Scan for the cell matching the given text and deliver its (X, Y) coordinate at center. 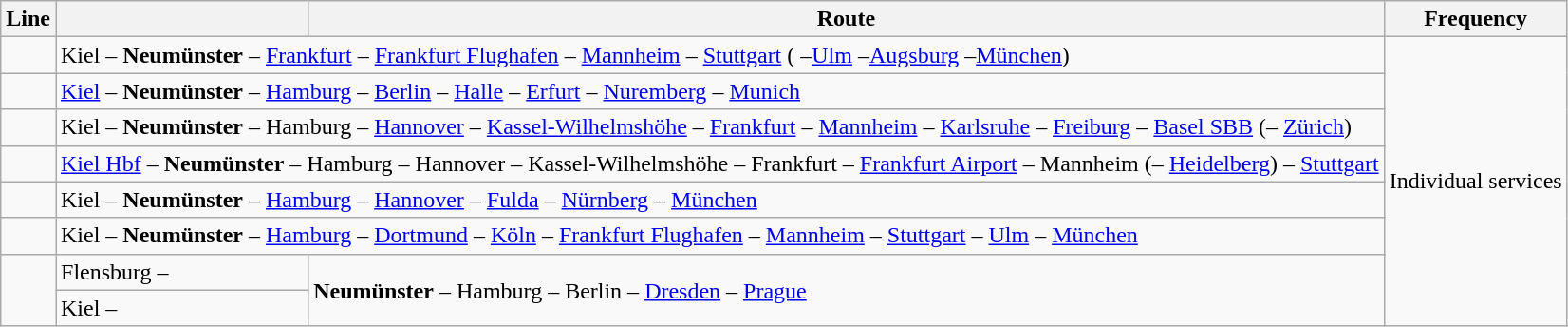
Kiel – Neumünster – Hamburg – Hannover – Kassel-Wilhelmshöhe – Frankfurt – Mannheim – Karlsruhe – Freiburg – Basel SBB (– Zürich) (719, 127)
Kiel – Neumünster – Hamburg – Hannover – Fulda – Nürnberg – München (719, 200)
Line (28, 19)
Frequency (1475, 19)
Kiel – Neumünster – Frankfurt – Frankfurt Flughafen – Mannheim – Stuttgart ( –Ulm –Augsburg –München) (719, 55)
Kiel Hbf – Neumünster – Hamburg – Hannover – Kassel-Wilhelmshöhe – Frankfurt – Frankfurt Airport – Mannheim (– Heidelberg) – Stuttgart (719, 163)
Kiel – Neumünster – Hamburg – Dortmund – Köln – Frankfurt Flughafen – Mannheim – Stuttgart – Ulm – München (719, 236)
Neumünster – Hamburg – Berlin – Dresden – Prague (847, 290)
Kiel – (181, 308)
Kiel – Neumünster – Hamburg – Berlin – Halle – Erfurt – Nuremberg – Munich (719, 91)
Individual services (1475, 182)
Route (847, 19)
Flensburg – (181, 272)
